From the cell containing the given text, extract its center point as (X, Y) coordinate. 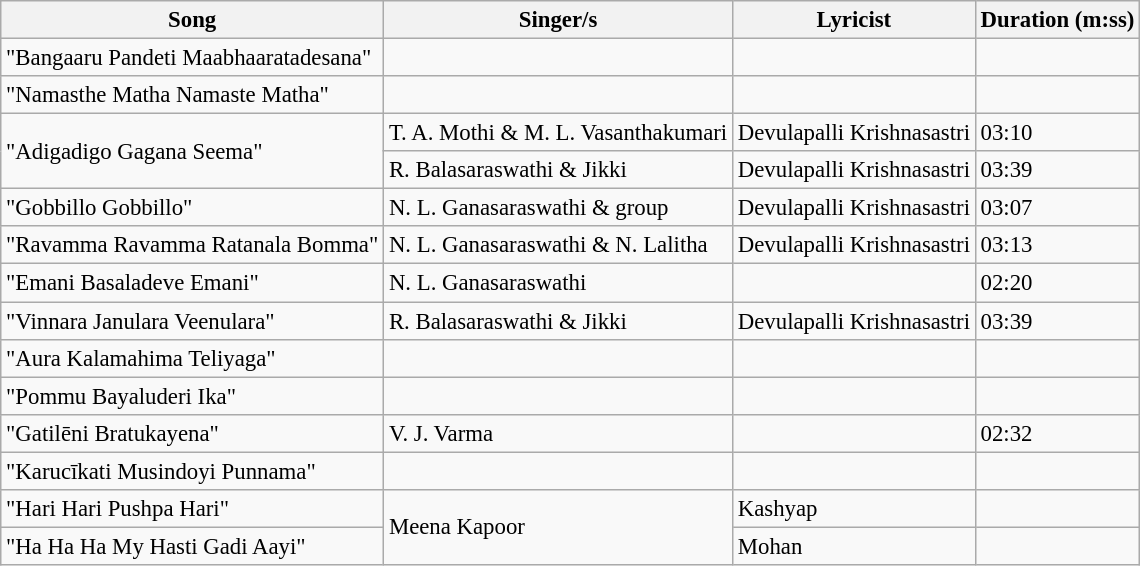
Lyricist (854, 20)
Kashyap (854, 509)
"Karucīkati Musindoyi Punnama" (192, 471)
"Bangaaru Pandeti Maabhaaratadesana" (192, 58)
"Aura Kalamahima Teliyaga" (192, 358)
"Emani Basaladeve Emani" (192, 283)
"Hari Hari Pushpa Hari" (192, 509)
03:13 (1057, 245)
"Gobbillo Gobbillo" (192, 208)
N. L. Ganasaraswathi & group (558, 208)
"Namasthe Matha Namaste Matha" (192, 95)
"Vinnara Janulara Veenulara" (192, 321)
Duration (m:ss) (1057, 20)
Song (192, 20)
N. L. Ganasaraswathi & N. Lalitha (558, 245)
"Gatilēni Bratukayena" (192, 433)
02:20 (1057, 283)
V. J. Varma (558, 433)
03:10 (1057, 133)
Mohan (854, 546)
"Adigadigo Gagana Seema" (192, 152)
"Ravamma Ravamma Ratanala Bomma" (192, 245)
N. L. Ganasaraswathi (558, 283)
03:07 (1057, 208)
Singer/s (558, 20)
Meena Kapoor (558, 528)
"Ha Ha Ha My Hasti Gadi Aayi" (192, 546)
02:32 (1057, 433)
"Pommu Bayaluderi Ika" (192, 396)
T. A. Mothi & M. L. Vasanthakumari (558, 133)
